Output the [x, y] coordinate of the center of the cell containing the given text.  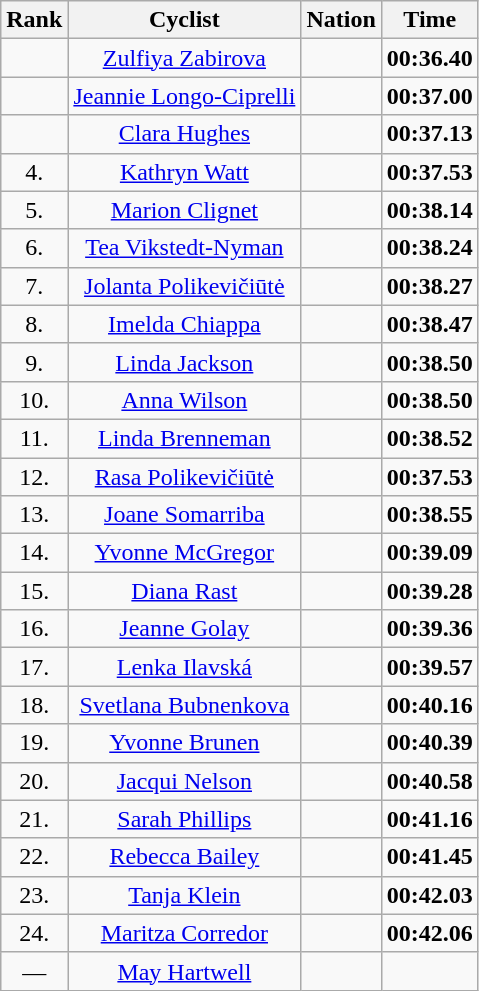
Jeanne Golay [184, 629]
Jacqui Nelson [184, 781]
14. [34, 553]
Yvonne Brunen [184, 743]
Rank [34, 20]
5. [34, 210]
00:40.58 [430, 781]
Anna Wilson [184, 400]
Svetlana Bubnenkova [184, 705]
00:42.03 [430, 895]
9. [34, 362]
Tanja Klein [184, 895]
24. [34, 933]
00:39.09 [430, 553]
Tea Vikstedt-Nyman [184, 248]
22. [34, 857]
00:40.16 [430, 705]
Jeannie Longo-Ciprelli [184, 96]
00:38.24 [430, 248]
Imelda Chiappa [184, 324]
7. [34, 286]
Jolanta Polikevičiūtė [184, 286]
Yvonne McGregor [184, 553]
May Hartwell [184, 971]
00:41.16 [430, 819]
23. [34, 895]
4. [34, 172]
00:41.45 [430, 857]
00:38.55 [430, 515]
8. [34, 324]
Cyclist [184, 20]
00:39.36 [430, 629]
00:38.14 [430, 210]
Maritza Corredor [184, 933]
15. [34, 591]
Joane Somarriba [184, 515]
00:37.00 [430, 96]
Linda Jackson [184, 362]
Zulfiya Zabirova [184, 58]
19. [34, 743]
Nation [341, 20]
00:39.57 [430, 667]
Lenka Ilavská [184, 667]
20. [34, 781]
00:38.52 [430, 438]
21. [34, 819]
00:37.13 [430, 134]
Rasa Polikevičiūtė [184, 477]
Kathryn Watt [184, 172]
00:40.39 [430, 743]
Diana Rast [184, 591]
Sarah Phillips [184, 819]
Rebecca Bailey [184, 857]
00:36.40 [430, 58]
00:42.06 [430, 933]
17. [34, 667]
11. [34, 438]
6. [34, 248]
10. [34, 400]
Clara Hughes [184, 134]
12. [34, 477]
— [34, 971]
00:38.27 [430, 286]
00:38.47 [430, 324]
Time [430, 20]
Linda Brenneman [184, 438]
16. [34, 629]
00:39.28 [430, 591]
13. [34, 515]
18. [34, 705]
Marion Clignet [184, 210]
